Return the [x, y] coordinate for the center point of the cell that contains the specified text.  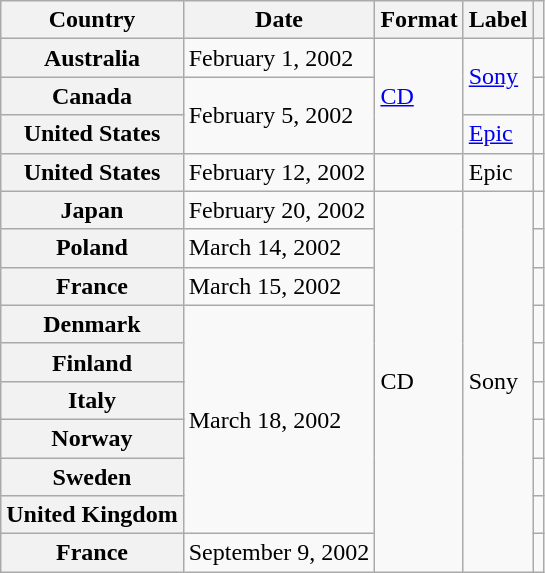
September 9, 2002 [279, 553]
March 18, 2002 [279, 419]
March 14, 2002 [279, 248]
Sweden [92, 477]
Norway [92, 438]
Denmark [92, 324]
United Kingdom [92, 515]
Australia [92, 58]
March 15, 2002 [279, 286]
Italy [92, 400]
February 12, 2002 [279, 172]
Canada [92, 96]
Label [498, 20]
February 1, 2002 [279, 58]
Date [279, 20]
Country [92, 20]
Japan [92, 210]
February 20, 2002 [279, 210]
Finland [92, 362]
Poland [92, 248]
February 5, 2002 [279, 115]
Format [419, 20]
